Detect which cell encompasses the target text, then output its (x, y) center coordinate. 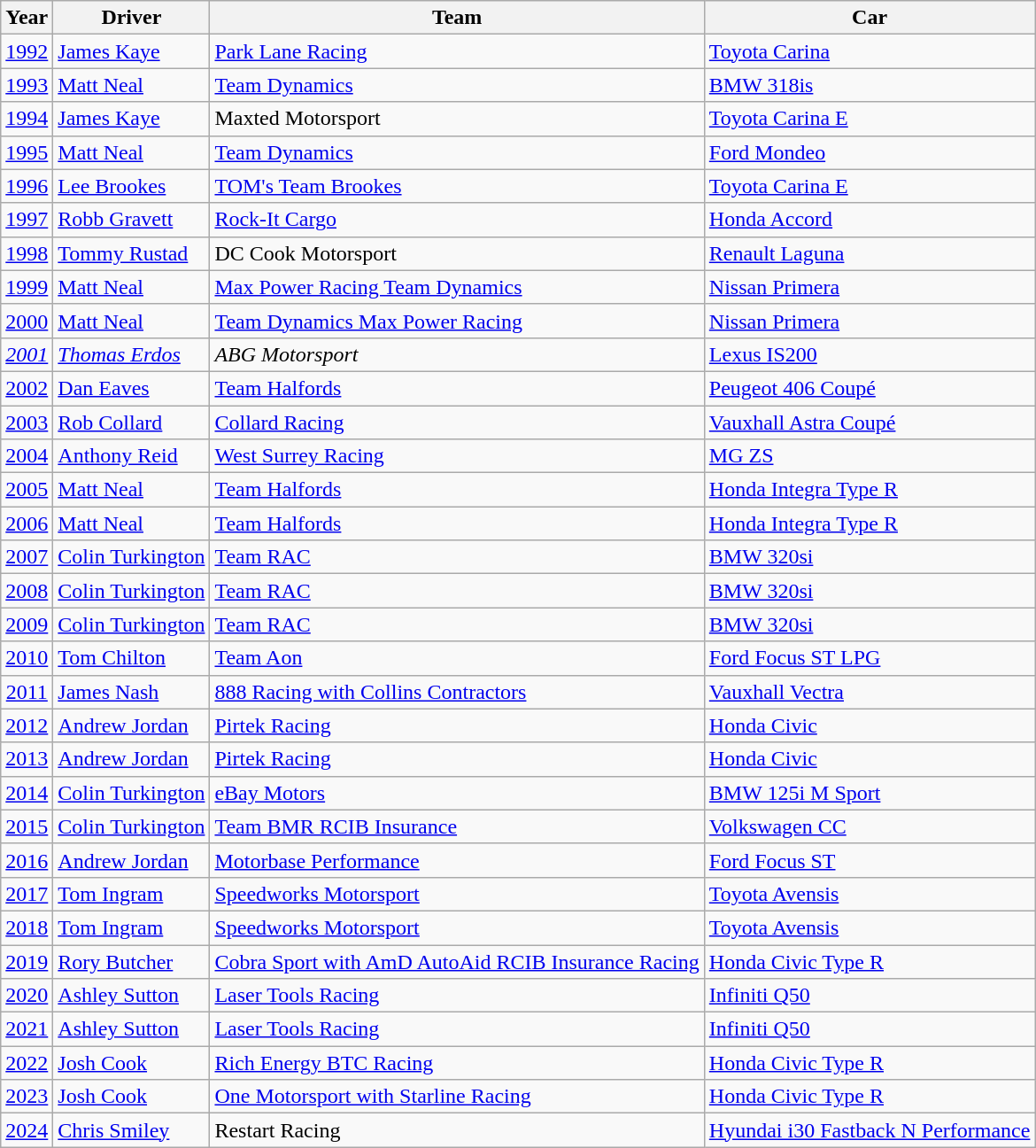
2021 (27, 1029)
2008 (27, 591)
2004 (27, 456)
Peugeot 406 Coupé (870, 388)
Hyundai i30 Fastback N Performance (870, 1130)
Lexus IS200 (870, 354)
Year (27, 18)
1995 (27, 152)
2016 (27, 860)
2002 (27, 388)
1992 (27, 51)
2015 (27, 826)
Vauxhall Astra Coupé (870, 423)
Renault Laguna (870, 253)
ABG Motorsport (457, 354)
Team Dynamics Max Power Racing (457, 321)
Motorbase Performance (457, 860)
2003 (27, 423)
Maxted Motorsport (457, 119)
2010 (27, 658)
2012 (27, 725)
1997 (27, 220)
1994 (27, 119)
2005 (27, 490)
MG ZS (870, 456)
Driver (131, 18)
Robb Gravett (131, 220)
Tom Chilton (131, 658)
Chris Smiley (131, 1130)
Team BMR RCIB Insurance (457, 826)
Park Lane Racing (457, 51)
2018 (27, 927)
Volkswagen CC (870, 826)
2013 (27, 759)
Restart Racing (457, 1130)
Thomas Erdos (131, 354)
2014 (27, 793)
2019 (27, 961)
Tommy Rustad (131, 253)
Dan Eaves (131, 388)
2022 (27, 1063)
Max Power Racing Team Dynamics (457, 287)
1999 (27, 287)
2001 (27, 354)
888 Racing with Collins Contractors (457, 692)
2009 (27, 624)
Team (457, 18)
Ford Mondeo (870, 152)
2006 (27, 524)
BMW 318is (870, 85)
Ford Focus ST LPG (870, 658)
TOM's Team Brookes (457, 186)
2017 (27, 894)
Collard Racing (457, 423)
Ford Focus ST (870, 860)
West Surrey Racing (457, 456)
1998 (27, 253)
BMW 125i M Sport (870, 793)
Rich Energy BTC Racing (457, 1063)
Cobra Sport with AmD AutoAid RCIB Insurance Racing (457, 961)
2023 (27, 1097)
Team Aon (457, 658)
eBay Motors (457, 793)
Lee Brookes (131, 186)
1996 (27, 186)
Rock-It Cargo (457, 220)
DC Cook Motorsport (457, 253)
2020 (27, 996)
Rory Butcher (131, 961)
2024 (27, 1130)
One Motorsport with Starline Racing (457, 1097)
2007 (27, 557)
1993 (27, 85)
2000 (27, 321)
Honda Accord (870, 220)
Anthony Reid (131, 456)
James Nash (131, 692)
Car (870, 18)
Rob Collard (131, 423)
2011 (27, 692)
Toyota Carina (870, 51)
Vauxhall Vectra (870, 692)
